Scan for the cell matching the given text and deliver its [x, y] coordinate at center. 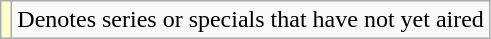
Denotes series or specials that have not yet aired [251, 20]
